Return [x, y] of the center of cell containing provided text 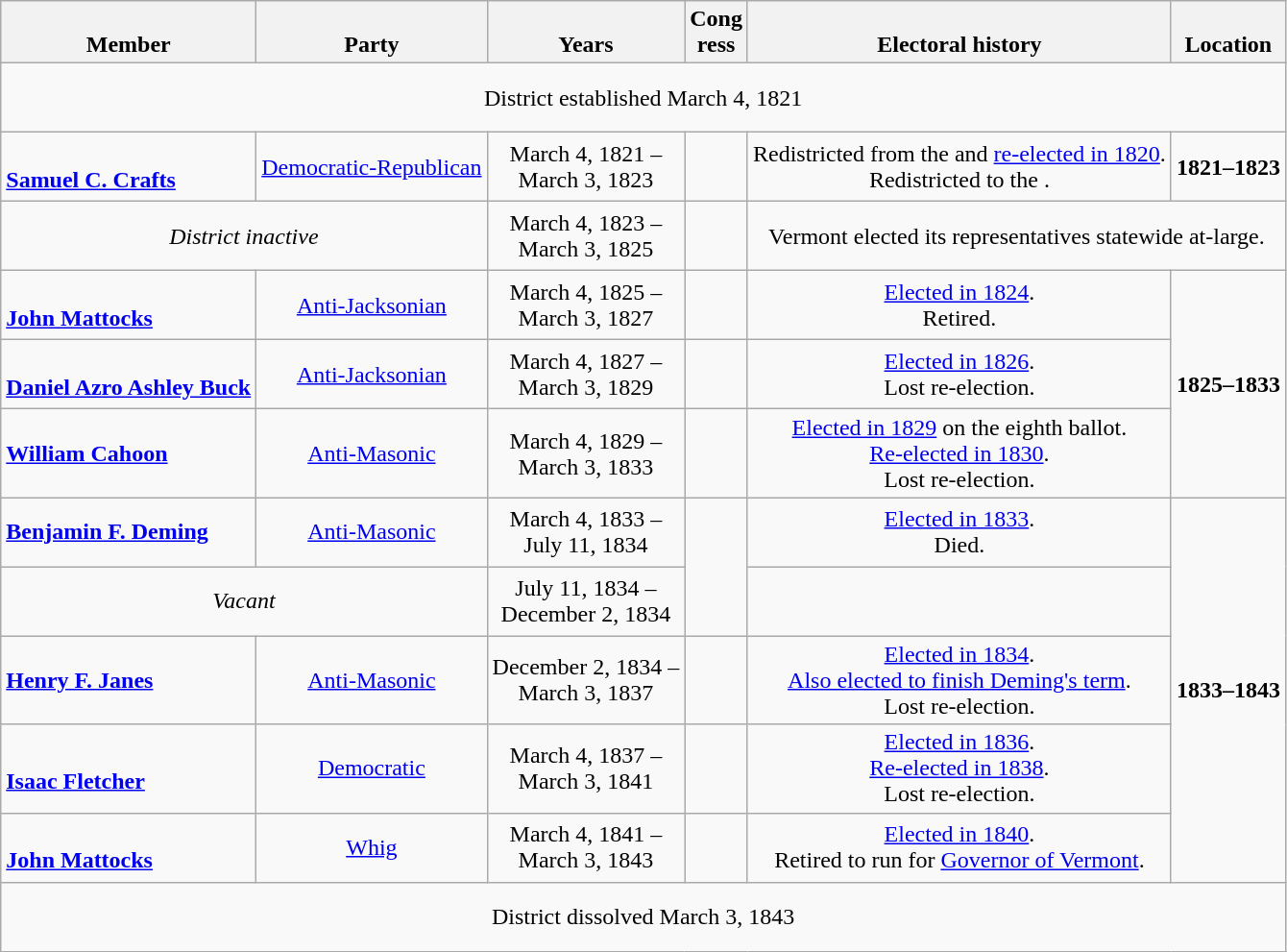
Democratic [372, 769]
1825–1833 [1227, 384]
Elected in 1826.Lost re-election. [959, 375]
District inactive [244, 236]
December 2, 1834 –March 3, 1837 [586, 680]
Benjamin F. Deming [129, 532]
March 4, 1821 –March 3, 1823 [586, 167]
March 4, 1837 –March 3, 1841 [586, 769]
Elected in 1829 on the eighth ballot.Re-elected in 1830.Lost re-election. [959, 453]
Party [372, 33]
Congress [716, 33]
Vermont elected its representatives statewide at-large. [1016, 236]
Years [586, 33]
Member [129, 33]
Samuel C. Crafts [129, 167]
Henry F. Janes [129, 680]
District dissolved March 3, 1843 [643, 916]
Elected in 1834.Also elected to finish Deming's term.Lost re-election. [959, 680]
1821–1823 [1227, 167]
July 11, 1834 –December 2, 1834 [586, 601]
Elected in 1824.Retired. [959, 305]
March 4, 1823 –March 3, 1825 [586, 236]
Electoral history [959, 33]
March 4, 1841 –March 3, 1843 [586, 847]
Daniel Azro Ashley Buck [129, 375]
Elected in 1840.Retired to run for Governor of Vermont. [959, 847]
Isaac Fletcher [129, 769]
Democratic-Republican [372, 167]
1833–1843 [1227, 690]
March 4, 1827 –March 3, 1829 [586, 375]
Whig [372, 847]
March 4, 1833 –July 11, 1834 [586, 532]
Vacant [244, 601]
Redistricted from the and re-elected in 1820.Redistricted to the . [959, 167]
William Cahoon [129, 453]
March 4, 1825 –March 3, 1827 [586, 305]
Location [1227, 33]
Elected in 1833.Died. [959, 532]
District established March 4, 1821 [643, 98]
March 4, 1829 –March 3, 1833 [586, 453]
Elected in 1836.Re-elected in 1838.Lost re-election. [959, 769]
